Return the [x, y] coordinate for the center point of the cell that contains the specified text.  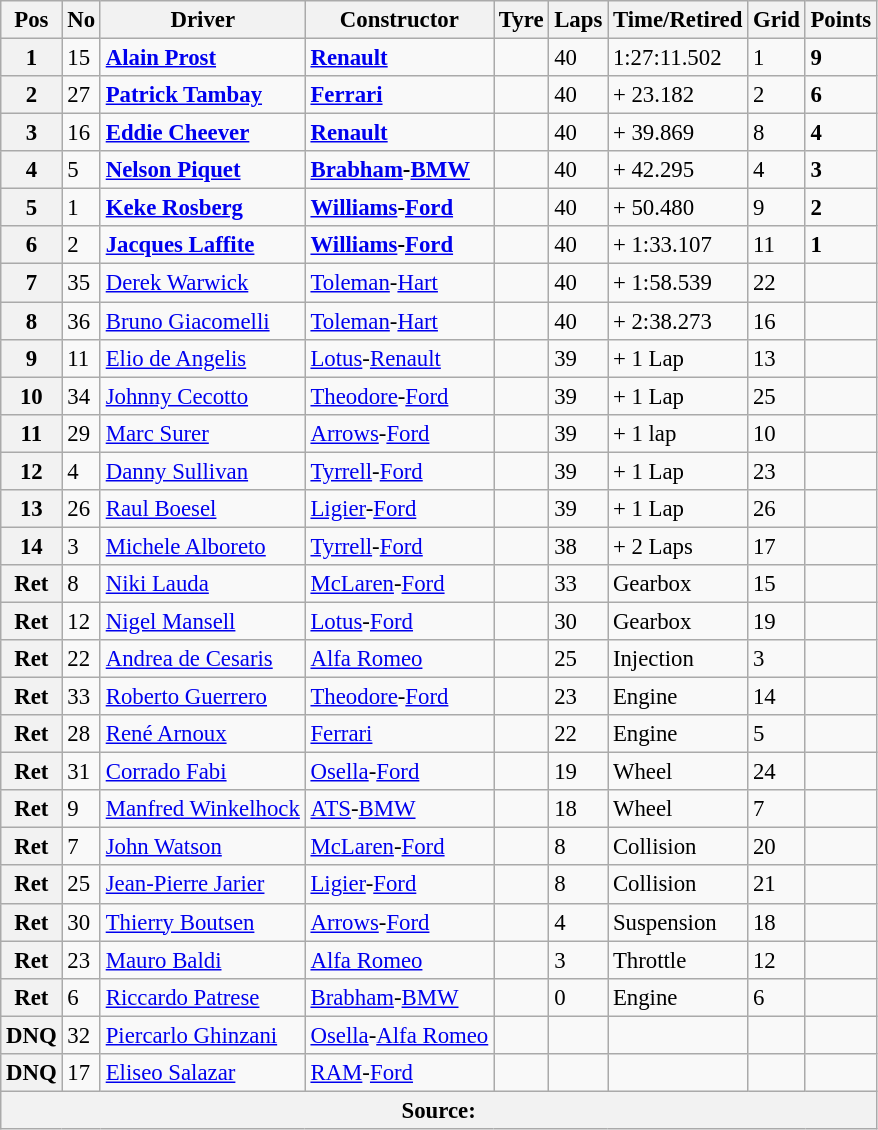
Suspension [678, 922]
Points [840, 20]
Mauro Baldi [202, 960]
36 [81, 321]
Eliseo Salazar [202, 1073]
Grid [776, 20]
Elio de Angelis [202, 358]
Derek Warwick [202, 283]
Thierry Boutsen [202, 922]
+ 1:58.539 [678, 283]
Time/Retired [678, 20]
Osella-Alfa Romeo [399, 1035]
24 [776, 772]
Roberto Guerrero [202, 697]
ATS-BMW [399, 809]
No [81, 20]
21 [776, 885]
Manfred Winkelhock [202, 809]
Injection [678, 659]
1:27:11.502 [678, 58]
Andrea de Cesaris [202, 659]
27 [81, 95]
Osella-Ford [399, 772]
+ 42.295 [678, 170]
René Arnoux [202, 734]
+ 1 lap [678, 433]
Michele Alboreto [202, 546]
John Watson [202, 847]
Niki Lauda [202, 584]
Lotus-Ford [399, 621]
Source: [439, 1110]
Nigel Mansell [202, 621]
Jacques Laffite [202, 245]
Jean-Pierre Jarier [202, 885]
29 [81, 433]
35 [81, 283]
0 [578, 997]
Johnny Cecotto [202, 396]
+ 39.869 [678, 133]
Throttle [678, 960]
31 [81, 772]
Patrick Tambay [202, 95]
32 [81, 1035]
28 [81, 734]
Corrado Fabi [202, 772]
+ 50.480 [678, 208]
Lotus-Renault [399, 358]
Keke Rosberg [202, 208]
+ 1:33.107 [678, 245]
Piercarlo Ghinzani [202, 1035]
Constructor [399, 20]
Nelson Piquet [202, 170]
Tyre [522, 20]
Bruno Giacomelli [202, 321]
Marc Surer [202, 433]
Raul Boesel [202, 509]
+ 2 Laps [678, 546]
Alain Prost [202, 58]
20 [776, 847]
Laps [578, 20]
38 [578, 546]
+ 2:38.273 [678, 321]
Riccardo Patrese [202, 997]
34 [81, 396]
RAM-Ford [399, 1073]
Danny Sullivan [202, 471]
+ 23.182 [678, 95]
Eddie Cheever [202, 133]
Pos [32, 20]
Driver [202, 20]
